Locate the cell with the specified text and output its [x, y] center coordinate. 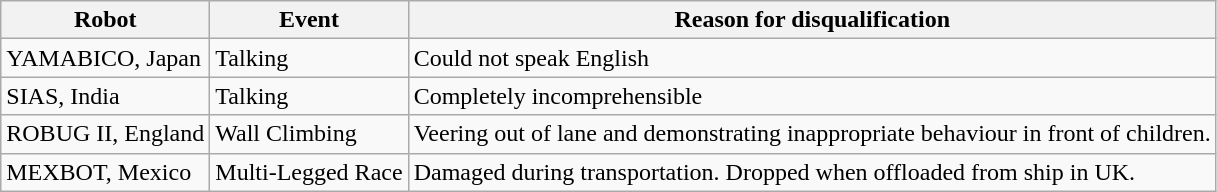
Completely incomprehensible [812, 96]
Reason for disqualification [812, 20]
YAMABICO, Japan [106, 58]
Veering out of lane and demonstrating inappropriate behaviour in front of children. [812, 134]
Multi-Legged Race [309, 172]
Event [309, 20]
Could not speak English [812, 58]
Robot [106, 20]
Damaged during transportation. Dropped when offloaded from ship in UK. [812, 172]
ROBUG II, England [106, 134]
Wall Climbing [309, 134]
MEXBOT, Mexico [106, 172]
SIAS, India [106, 96]
